Determine the (x, y) coordinate at the center of the cell enclosing the given text.  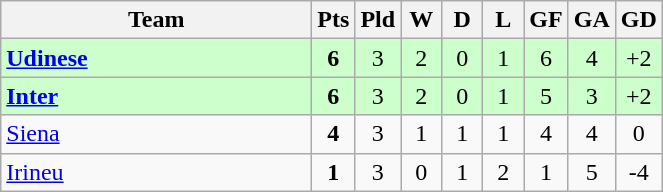
GA (592, 20)
W (422, 20)
D (462, 20)
Pld (378, 20)
L (504, 20)
-4 (638, 172)
GD (638, 20)
Team (156, 20)
Irineu (156, 172)
Udinese (156, 58)
Inter (156, 96)
GF (546, 20)
Pts (334, 20)
Siena (156, 134)
